Return (x, y) of the center of cell containing provided text 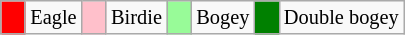
Eagle (53, 17)
Birdie (136, 17)
Bogey (222, 17)
Double bogey (342, 17)
